Pinpoint the cell where the given text exists, returning its [x, y] midpoint coordinate. 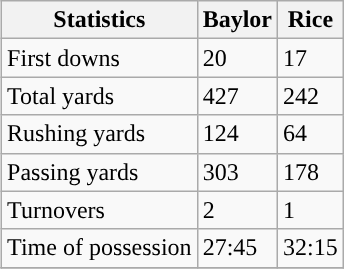
64 [311, 134]
2 [237, 210]
Baylor [237, 20]
Rice [311, 20]
Time of possession [100, 248]
27:45 [237, 248]
32:15 [311, 248]
303 [237, 172]
Rushing yards [100, 134]
242 [311, 96]
1 [311, 210]
124 [237, 134]
17 [311, 58]
Statistics [100, 20]
178 [311, 172]
Total yards [100, 96]
427 [237, 96]
20 [237, 58]
Passing yards [100, 172]
First downs [100, 58]
Turnovers [100, 210]
